For the text-containing cell, return its midpoint in [X, Y] coordinate format. 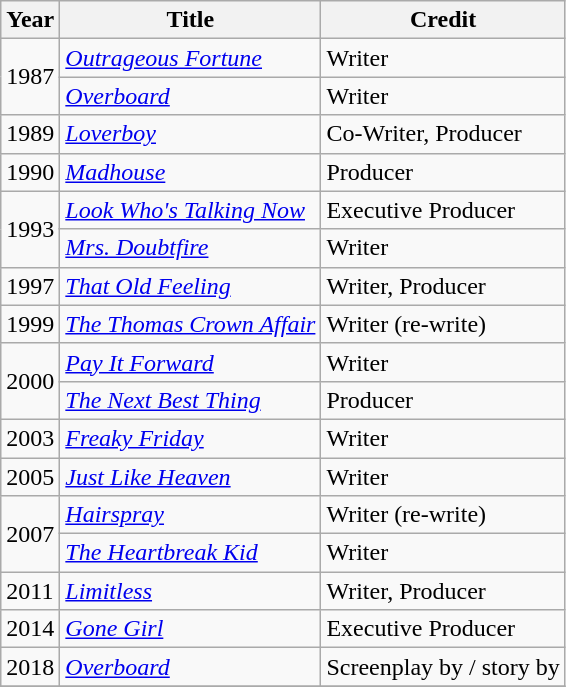
Freaky Friday [190, 438]
The Next Best Thing [190, 400]
1993 [30, 229]
Look Who's Talking Now [190, 210]
Just Like Heaven [190, 477]
1997 [30, 286]
The Thomas Crown Affair [190, 324]
2000 [30, 381]
Screenplay by / story by [443, 667]
2005 [30, 477]
1990 [30, 172]
Pay It Forward [190, 362]
Mrs. Doubtfire [190, 248]
Outrageous Fortune [190, 58]
Year [30, 20]
Limitless [190, 591]
The Heartbreak Kid [190, 553]
2014 [30, 629]
Gone Girl [190, 629]
2007 [30, 534]
Title [190, 20]
Credit [443, 20]
2018 [30, 667]
Hairspray [190, 515]
Loverboy [190, 134]
2003 [30, 438]
Madhouse [190, 172]
Co-Writer, Producer [443, 134]
That Old Feeling [190, 286]
1987 [30, 77]
1989 [30, 134]
2011 [30, 591]
1999 [30, 324]
